Extract the (x, y) coordinate from the center of the cell holding the provided text.  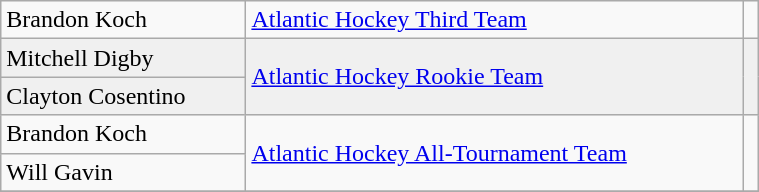
Mitchell Digby (124, 58)
Atlantic Hockey Rookie Team (495, 77)
Atlantic Hockey Third Team (495, 20)
Clayton Cosentino (124, 96)
Will Gavin (124, 172)
Atlantic Hockey All-Tournament Team (495, 153)
